Locate the cell with the specified text and output its (X, Y) center coordinate. 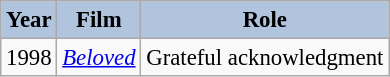
Film (99, 20)
Beloved (99, 58)
1998 (29, 58)
Year (29, 20)
Grateful acknowledgment (265, 58)
Role (265, 20)
